Scan for the cell matching the given text and deliver its [x, y] coordinate at center. 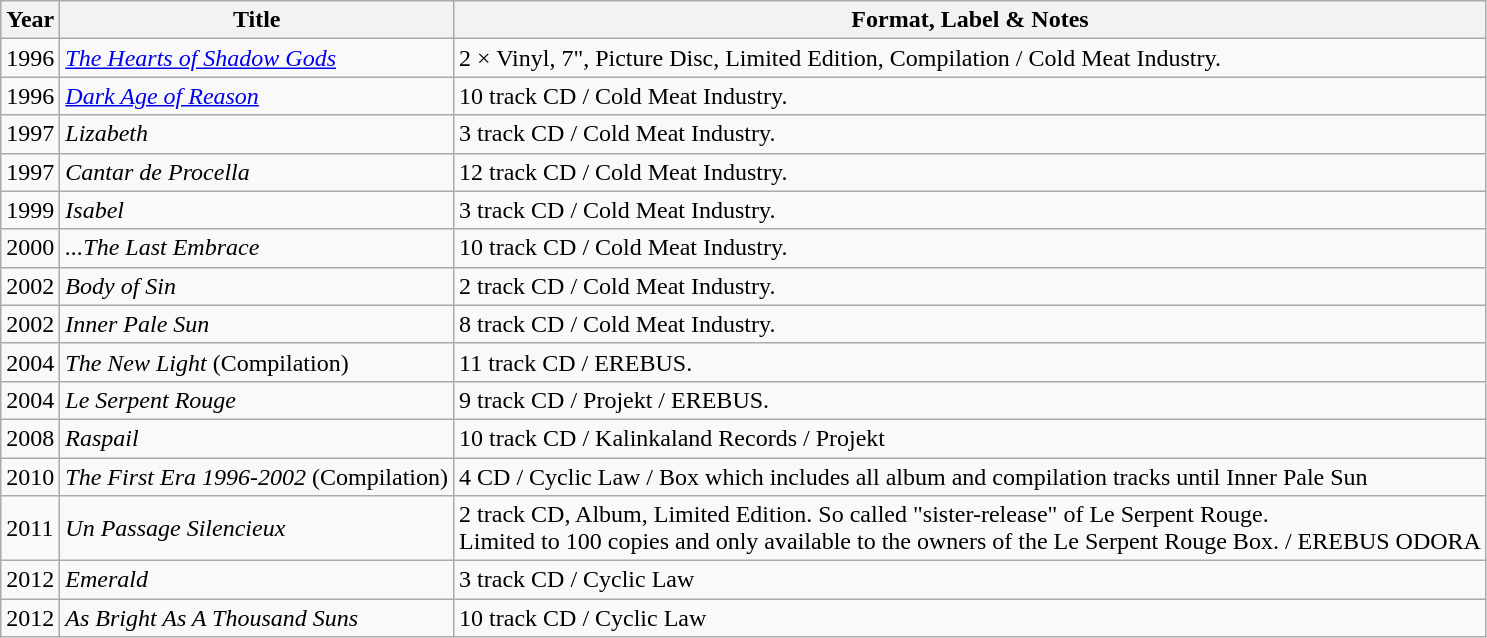
As Bright As A Thousand Suns [257, 618]
4 CD / Cyclic Law / Box which includes all album and compilation tracks until Inner Pale Sun [970, 477]
Isabel [257, 210]
The Hearts of Shadow Gods [257, 58]
1999 [30, 210]
11 track CD / EREBUS. [970, 362]
Le Serpent Rouge [257, 400]
...The Last Embrace [257, 248]
2000 [30, 248]
Year [30, 20]
2008 [30, 438]
3 track CD / Cyclic Law [970, 580]
Cantar de Procella [257, 172]
12 track CD / Cold Meat Industry. [970, 172]
2 × Vinyl, 7", Picture Disc, Limited Edition, Compilation / Cold Meat Industry. [970, 58]
Dark Age of Reason [257, 96]
Lizabeth [257, 134]
2011 [30, 528]
10 track CD / Cyclic Law [970, 618]
2010 [30, 477]
10 track CD / Kalinkaland Records / Projekt [970, 438]
Raspail [257, 438]
Body of Sin [257, 286]
Un Passage Silencieux [257, 528]
Title [257, 20]
2 track CD / Cold Meat Industry. [970, 286]
9 track CD / Projekt / EREBUS. [970, 400]
The First Era 1996-2002 (Compilation) [257, 477]
Format, Label & Notes [970, 20]
8 track CD / Cold Meat Industry. [970, 324]
Emerald [257, 580]
The New Light (Compilation) [257, 362]
Inner Pale Sun [257, 324]
